Return the (x, y) coordinate for the center point of the cell that contains the specified text.  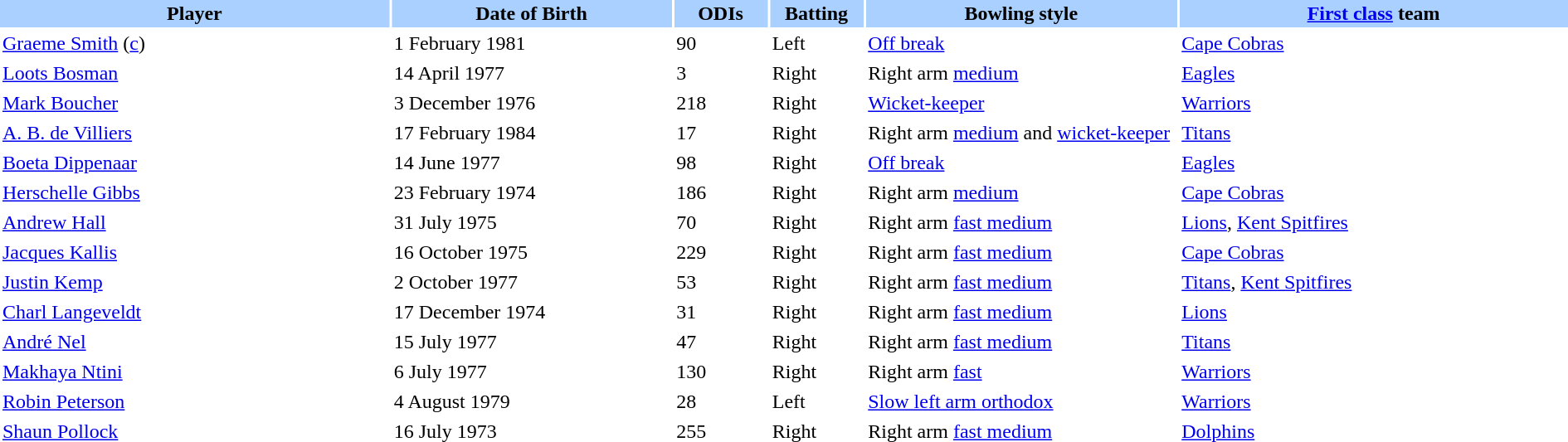
First class team (1374, 13)
Lions, Kent Spitfires (1374, 222)
17 December 1974 (532, 312)
3 (720, 73)
Robin Peterson (194, 401)
47 (720, 342)
André Nel (194, 342)
16 October 1975 (532, 252)
31 (720, 312)
53 (720, 282)
14 June 1977 (532, 163)
186 (720, 192)
3 December 1976 (532, 103)
Boeta Dippenaar (194, 163)
2 October 1977 (532, 282)
6 July 1977 (532, 372)
Loots Bosman (194, 73)
Jacques Kallis (194, 252)
Wicket-keeper (1020, 103)
Graeme Smith (c) (194, 43)
14 April 1977 (532, 73)
Batting (816, 13)
Justin Kemp (194, 282)
98 (720, 163)
Lions (1374, 312)
17 (720, 133)
Right arm fast (1020, 372)
15 July 1977 (532, 342)
90 (720, 43)
Andrew Hall (194, 222)
70 (720, 222)
Herschelle Gibbs (194, 192)
Player (194, 13)
ODIs (720, 13)
A. B. de Villiers (194, 133)
4 August 1979 (532, 401)
218 (720, 103)
130 (720, 372)
28 (720, 401)
Date of Birth (532, 13)
17 February 1984 (532, 133)
31 July 1975 (532, 222)
23 February 1974 (532, 192)
Charl Langeveldt (194, 312)
Right arm medium and wicket-keeper (1020, 133)
Bowling style (1020, 13)
1 February 1981 (532, 43)
Slow left arm orthodox (1020, 401)
Mark Boucher (194, 103)
229 (720, 252)
Makhaya Ntini (194, 372)
Titans, Kent Spitfires (1374, 282)
